Extract the [X, Y] coordinate from the center of the cell holding the provided text.  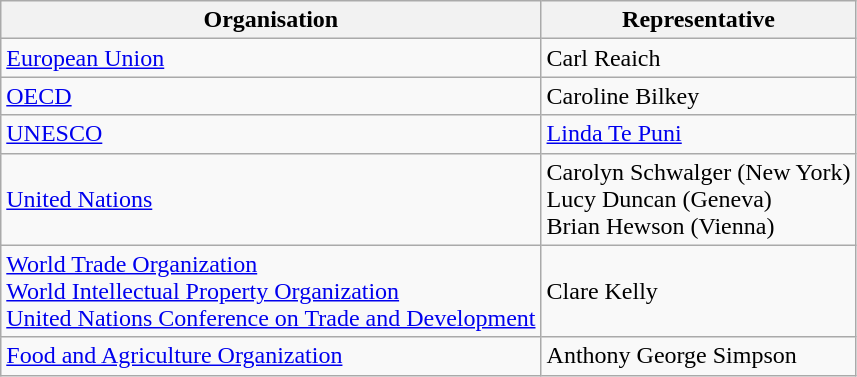
Representative [698, 20]
Carolyn Schwalger (New York)Lucy Duncan (Geneva)Brian Hewson (Vienna) [698, 199]
Clare Kelly [698, 291]
Anthony George Simpson [698, 356]
Food and Agriculture Organization [271, 356]
European Union [271, 58]
Caroline Bilkey [698, 96]
World Trade OrganizationWorld Intellectual Property OrganizationUnited Nations Conference on Trade and Development [271, 291]
United Nations [271, 199]
Carl Reaich [698, 58]
Organisation [271, 20]
UNESCO [271, 134]
OECD [271, 96]
Linda Te Puni [698, 134]
